Extract the [x, y] coordinate from the center of the cell holding the provided text.  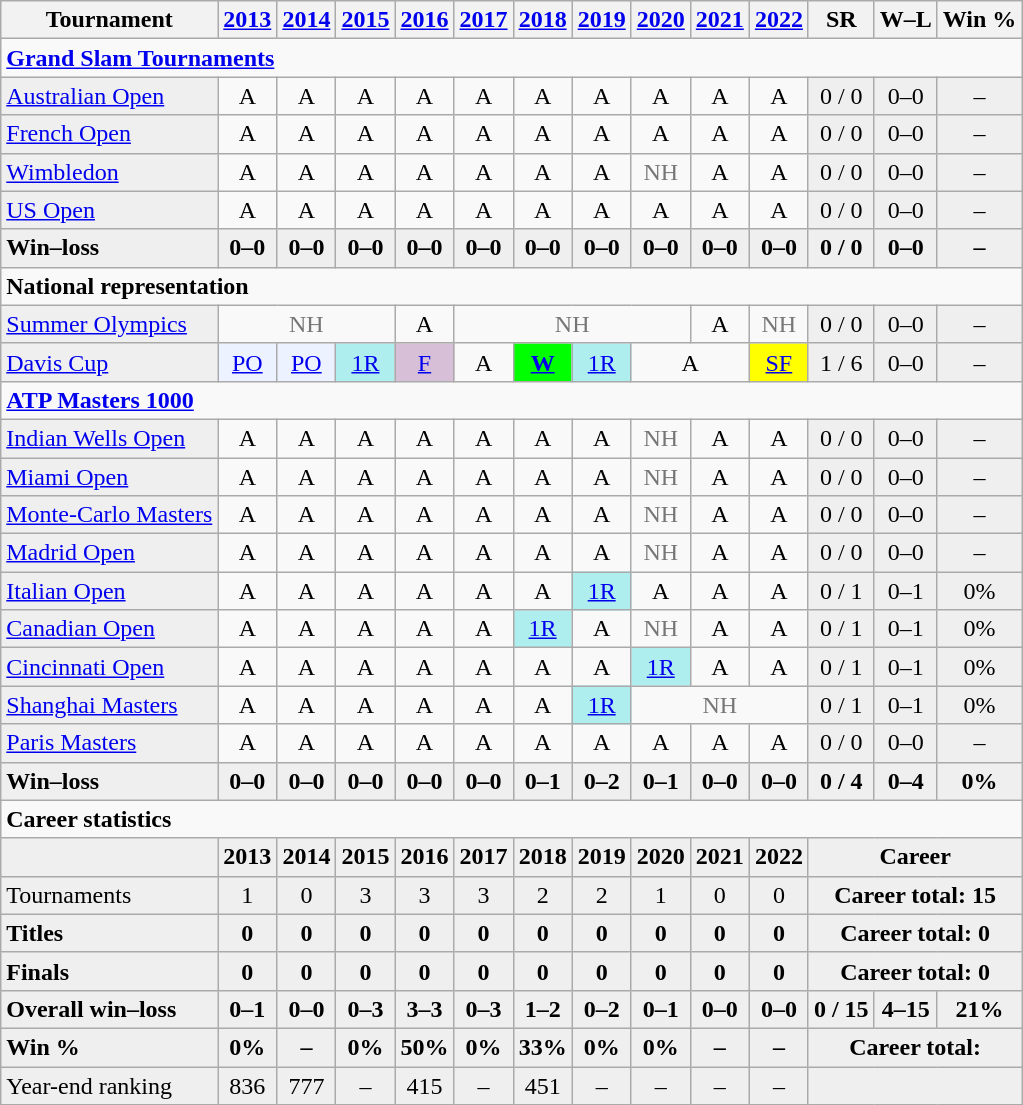
SF [778, 362]
0 / 15 [841, 1009]
Monte-Carlo Masters [110, 515]
W–L [906, 20]
Career total: 15 [914, 895]
F [424, 362]
Madrid Open [110, 553]
Titles [110, 933]
SR [841, 20]
1–2 [542, 1009]
Cincinnati Open [110, 667]
4–15 [906, 1009]
Australian Open [110, 96]
Tournament [110, 20]
3–3 [424, 1009]
Indian Wells Open [110, 438]
Shanghai Masters [110, 705]
Career [914, 857]
0–4 [906, 781]
Tournaments [110, 895]
Grand Slam Tournaments [512, 58]
US Open [110, 210]
National representation [512, 286]
Overall win–loss [110, 1009]
50% [424, 1047]
Paris Masters [110, 743]
415 [424, 1085]
Career total: [914, 1047]
W [542, 362]
Summer Olympics [110, 324]
451 [542, 1085]
ATP Masters 1000 [512, 400]
Davis Cup [110, 362]
1 / 6 [841, 362]
0 / 4 [841, 781]
Year-end ranking [110, 1085]
777 [306, 1085]
Wimbledon [110, 172]
Canadian Open [110, 629]
21% [980, 1009]
33% [542, 1047]
Finals [110, 971]
French Open [110, 134]
Italian Open [110, 591]
836 [248, 1085]
Career statistics [512, 819]
Miami Open [110, 477]
